Return the (x, y) coordinate for the center point of the cell that contains the specified text.  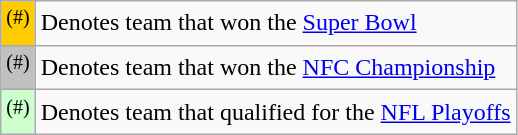
Denotes team that won the NFC Championship (276, 68)
Denotes team that won the Super Bowl (276, 24)
Denotes team that qualified for the NFL Playoffs (276, 112)
